Determine the [X, Y] coordinate at the center of the cell enclosing the given text.  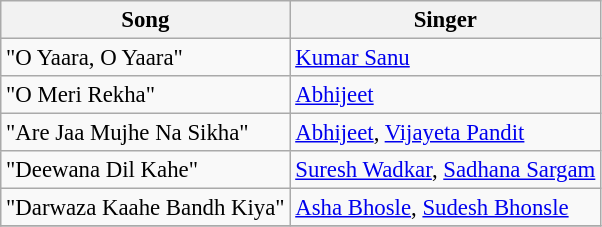
Kumar Sanu [446, 58]
Abhijeet [446, 95]
"Are Jaa Mujhe Na Sikha" [146, 133]
"Deewana Dil Kahe" [146, 170]
"Darwaza Kaahe Bandh Kiya" [146, 208]
Song [146, 20]
"O Meri Rekha" [146, 95]
Asha Bhosle, Sudesh Bhonsle [446, 208]
Singer [446, 20]
"O Yaara, O Yaara" [146, 58]
Suresh Wadkar, Sadhana Sargam [446, 170]
Abhijeet, Vijayeta Pandit [446, 133]
